Detect which cell encompasses the target text, then output its [X, Y] center coordinate. 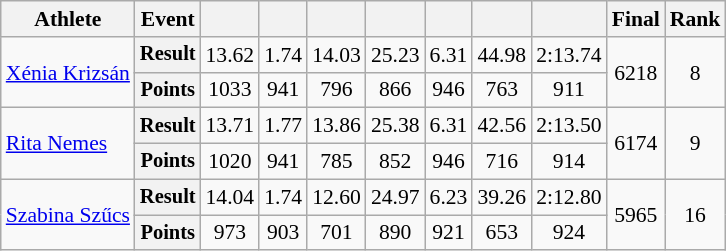
Athlete [68, 19]
13.62 [230, 55]
44.98 [502, 55]
14.03 [336, 55]
25.23 [396, 55]
2:12.80 [568, 197]
Rita Nemes [68, 144]
13.71 [230, 126]
6174 [636, 144]
890 [396, 233]
25.38 [396, 126]
1033 [230, 90]
Event [168, 19]
39.26 [502, 197]
6218 [636, 72]
13.86 [336, 126]
653 [502, 233]
763 [502, 90]
796 [336, 90]
2:13.74 [568, 55]
16 [696, 214]
924 [568, 233]
42.56 [502, 126]
Final [636, 19]
914 [568, 162]
921 [449, 233]
14.04 [230, 197]
Rank [696, 19]
716 [502, 162]
1020 [230, 162]
973 [230, 233]
24.97 [396, 197]
785 [336, 162]
12.60 [336, 197]
866 [396, 90]
Szabina Szűcs [68, 214]
701 [336, 233]
911 [568, 90]
9 [696, 144]
852 [396, 162]
8 [696, 72]
5965 [636, 214]
6.23 [449, 197]
Xénia Krizsán [68, 72]
903 [283, 233]
1.77 [283, 126]
2:13.50 [568, 126]
